Scan for the cell matching the given text and deliver its [x, y] coordinate at center. 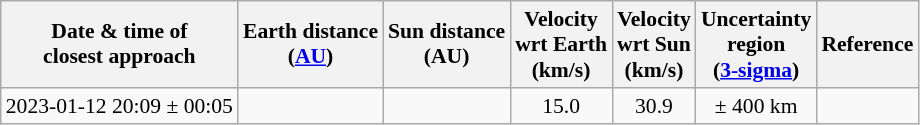
Sun distance(AU) [446, 44]
30.9 [654, 106]
Reference [867, 44]
Date & time ofclosest approach [120, 44]
Velocitywrt Sun(km/s) [654, 44]
2023-01-12 20:09 ± 00:05 [120, 106]
± 400 km [756, 106]
15.0 [561, 106]
Velocitywrt Earth(km/s) [561, 44]
Earth distance(AU) [310, 44]
Uncertaintyregion(3-sigma) [756, 44]
